Scan for the cell matching the given text and deliver its (x, y) coordinate at center. 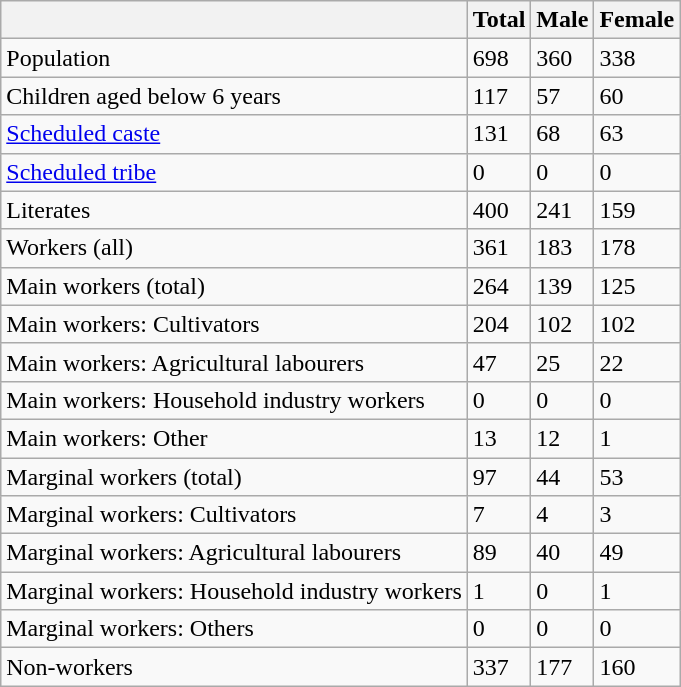
Female (637, 20)
68 (562, 134)
44 (562, 477)
204 (499, 324)
361 (499, 248)
97 (499, 477)
60 (637, 96)
Main workers: Other (234, 438)
Marginal workers: Cultivators (234, 515)
338 (637, 58)
Main workers: Cultivators (234, 324)
241 (562, 210)
Population (234, 58)
Marginal workers: Household industry workers (234, 591)
25 (562, 362)
Male (562, 20)
131 (499, 134)
13 (499, 438)
49 (637, 553)
22 (637, 362)
89 (499, 553)
Children aged below 6 years (234, 96)
Marginal workers: Others (234, 629)
Scheduled tribe (234, 172)
125 (637, 286)
7 (499, 515)
264 (499, 286)
57 (562, 96)
177 (562, 667)
Workers (all) (234, 248)
Total (499, 20)
160 (637, 667)
139 (562, 286)
117 (499, 96)
47 (499, 362)
159 (637, 210)
Main workers (total) (234, 286)
12 (562, 438)
Marginal workers (total) (234, 477)
178 (637, 248)
63 (637, 134)
337 (499, 667)
360 (562, 58)
400 (499, 210)
698 (499, 58)
40 (562, 553)
4 (562, 515)
Main workers: Agricultural labourers (234, 362)
Main workers: Household industry workers (234, 400)
Scheduled caste (234, 134)
3 (637, 515)
Literates (234, 210)
53 (637, 477)
183 (562, 248)
Non-workers (234, 667)
Marginal workers: Agricultural labourers (234, 553)
